Output the [x, y] coordinate of the center of the cell containing the given text.  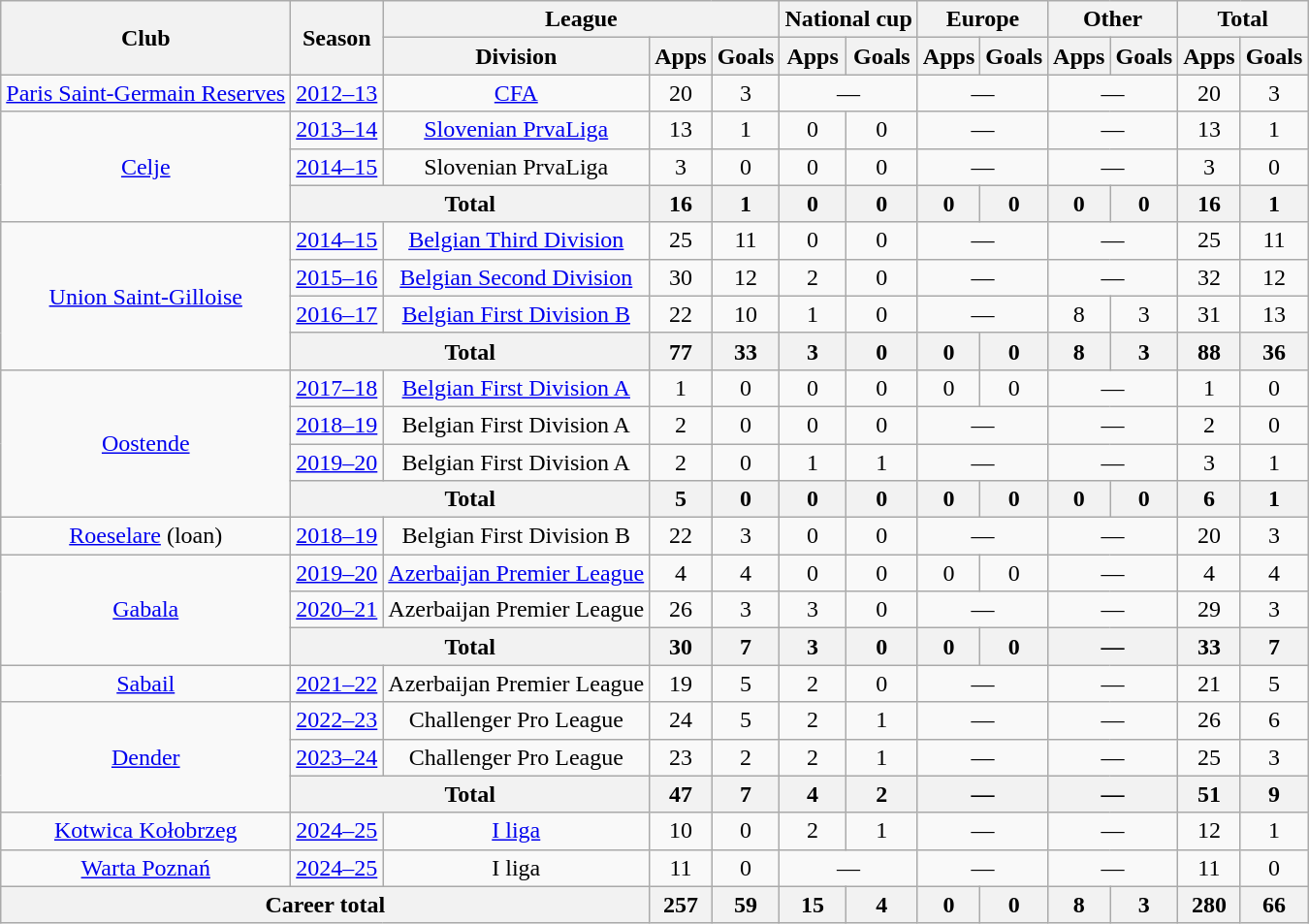
Oostende [145, 443]
Europe [982, 19]
2023–24 [337, 757]
15 [813, 905]
2015–16 [337, 277]
Other [1113, 19]
21 [1209, 684]
Roeselare (loan) [145, 536]
29 [1209, 610]
Season [337, 38]
59 [746, 905]
Division [516, 56]
2020–21 [337, 610]
257 [681, 905]
League [582, 19]
2017–18 [337, 388]
2012–13 [337, 93]
2021–22 [337, 684]
2016–17 [337, 314]
National cup [848, 19]
Club [145, 38]
88 [1209, 351]
2013–14 [337, 130]
77 [681, 351]
31 [1209, 314]
51 [1209, 794]
Warta Poznań [145, 868]
Sabail [145, 684]
2022–23 [337, 720]
Career total [326, 905]
24 [681, 720]
Dender [145, 757]
9 [1274, 794]
CFA [516, 93]
Celje [145, 167]
Belgian Third Division [516, 240]
Union Saint-Gilloise [145, 296]
66 [1274, 905]
32 [1209, 277]
Kotwica Kołobrzeg [145, 831]
280 [1209, 905]
47 [681, 794]
23 [681, 757]
Gabala [145, 610]
Paris Saint-Germain Reserves [145, 93]
36 [1274, 351]
Belgian Second Division [516, 277]
19 [681, 684]
